Extract the (X, Y) coordinate from the center of the cell holding the provided text.  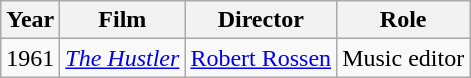
Robert Rossen (261, 58)
The Hustler (122, 58)
Film (122, 20)
Director (261, 20)
Role (404, 20)
Year (30, 20)
1961 (30, 58)
Music editor (404, 58)
